Pinpoint the cell where the given text exists, returning its (x, y) midpoint coordinate. 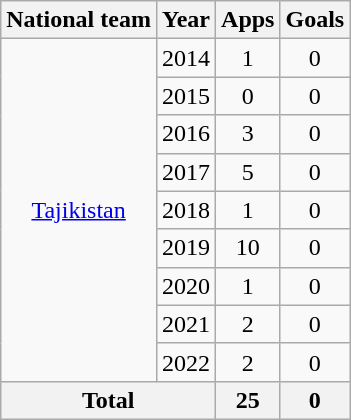
2016 (186, 134)
2021 (186, 324)
2018 (186, 210)
2022 (186, 362)
2020 (186, 286)
Apps (248, 20)
5 (248, 172)
Goals (315, 20)
2015 (186, 96)
2014 (186, 58)
Year (186, 20)
2017 (186, 172)
2019 (186, 248)
10 (248, 248)
3 (248, 134)
25 (248, 400)
Tajikistan (79, 210)
National team (79, 20)
Total (108, 400)
